From the cell containing the given text, extract its center point as [X, Y] coordinate. 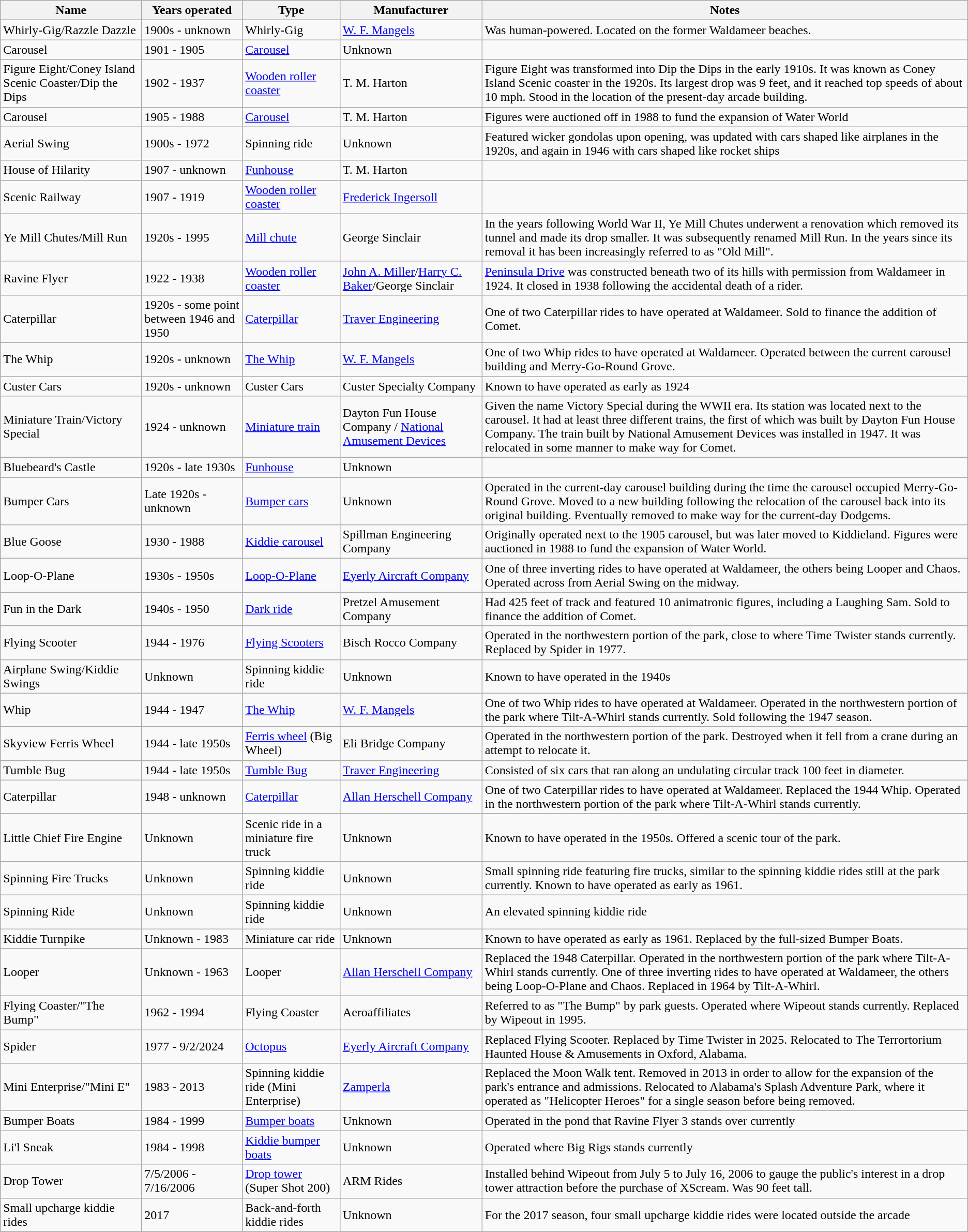
1944 - 1976 [192, 642]
Fun in the Dark [71, 609]
Known to have operated in the 1940s [725, 677]
1977 - 9/2/2024 [192, 1047]
Operated in the northwestern portion of the park, close to where Time Twister stands currently. Replaced by Spider in 1977. [725, 642]
Manufacturer [411, 10]
Miniature train [292, 427]
For the 2017 season, four small upcharge kiddie rides were located outside the arcade [725, 1214]
1940s - 1950 [192, 609]
Bumper Cars [71, 501]
Dayton Fun House Company / National Amusement Devices [411, 427]
One of two Caterpillar rides to have operated at Waldameer. Sold to finance the addition of Comet. [725, 319]
1984 - 1998 [192, 1147]
Custer Specialty Company [411, 386]
Flying Scooter [71, 642]
One of two Whip rides to have operated at Waldameer. Operated between the current carousel building and Merry-Go-Round Grove. [725, 359]
Years operated [192, 10]
Frederick Ingersoll [411, 197]
1905 - 1988 [192, 117]
1930s - 1950s [192, 575]
1900s - 1972 [192, 144]
Operated where Big Rigs stands currently [725, 1147]
Was human-powered. Located on the former Waldameer beaches. [725, 30]
Name [71, 10]
Drop Tower [71, 1181]
Back-and-forth kiddie rides [292, 1214]
Pretzel Amusement Company [411, 609]
2017 [192, 1214]
1948 - unknown [192, 797]
Ye Mill Chutes/Mill Run [71, 237]
1902 - 1937 [192, 83]
Ferris wheel (Big Wheel) [292, 744]
Spinning Fire Trucks [71, 878]
1920s - late 1930s [192, 468]
Bisch Rocco Company [411, 642]
Flying Coaster/"The Bump" [71, 1013]
Referred to as "The Bump" by park guests. Operated where Wipeout stands currently. Replaced by Wipeout in 1995. [725, 1013]
George Sinclair [411, 237]
Whirly-Gig/Razzle Dazzle [71, 30]
Unknown - 1963 [192, 972]
Small upcharge kiddie rides [71, 1214]
1920s - some point between 1946 and 1950 [192, 319]
Bumper Boats [71, 1121]
One of three inverting rides to have operated at Waldameer, the others being Looper and Chaos. Operated across from Aerial Swing on the midway. [725, 575]
Had 425 feet of track and featured 10 animatronic figures, including a Laughing Sam. Sold to finance the addition of Comet. [725, 609]
Bumper boats [292, 1121]
Scenic ride in a miniature fire truck [292, 837]
Known to have operated in the 1950s. Offered a scenic tour of the park. [725, 837]
1907 - 1919 [192, 197]
Spinning kiddie ride (Mini Enterprise) [292, 1087]
1962 - 1994 [192, 1013]
Scenic Railway [71, 197]
Aeroaffiliates [411, 1013]
Li'l Sneak [71, 1147]
Figure Eight/Coney Island Scenic Coaster/Dip the Dips [71, 83]
Dark ride [292, 609]
Kiddie Turnpike [71, 939]
1907 - unknown [192, 170]
Consisted of six cars that ran along an undulating circular track 100 feet in diameter. [725, 770]
Whip [71, 710]
1983 - 2013 [192, 1087]
Blue Goose [71, 542]
Operated in the northwestern portion of the park. Destroyed when it fell from a crane during an attempt to relocate it. [725, 744]
1901 - 1905 [192, 50]
1922 - 1938 [192, 278]
Notes [725, 10]
Miniature Train/Victory Special [71, 427]
Replaced Flying Scooter. Replaced by Time Twister in 2025. Relocated to The Terrortorium Haunted House & Amusements in Oxford, Alabama. [725, 1047]
Flying Scooters [292, 642]
Bluebeard's Castle [71, 468]
Little Chief Fire Engine [71, 837]
Spinning Ride [71, 911]
Spinning ride [292, 144]
Known to have operated as early as 1961. Replaced by the full-sized Bumper Boats. [725, 939]
Operated in the pond that Ravine Flyer 3 stands over currently [725, 1121]
1930 - 1988 [192, 542]
Late 1920s - unknown [192, 501]
Zamperla [411, 1087]
Bumper cars [292, 501]
1924 - unknown [192, 427]
Miniature car ride [292, 939]
Skyview Ferris Wheel [71, 744]
Figures were auctioned off in 1988 to fund the expansion of Water World [725, 117]
Ravine Flyer [71, 278]
1920s - 1995 [192, 237]
Type [292, 10]
1900s - unknown [192, 30]
Spider [71, 1047]
Flying Coaster [292, 1013]
Airplane Swing/Kiddie Swings [71, 677]
Whirly-Gig [292, 30]
7/5/2006 - 7/16/2006 [192, 1181]
Unknown - 1983 [192, 939]
Spillman Engineering Company [411, 542]
Aerial Swing [71, 144]
An elevated spinning kiddie ride [725, 911]
Kiddie bumper boats [292, 1147]
ARM Rides [411, 1181]
Mill chute [292, 237]
1984 - 1999 [192, 1121]
Known to have operated as early as 1924 [725, 386]
Featured wicker gondolas upon opening, was updated with cars shaped like airplanes in the 1920s, and again in 1946 with cars shaped like rocket ships [725, 144]
House of Hilarity [71, 170]
Small spinning ride featuring fire trucks, similar to the spinning kiddie rides still at the park currently. Known to have operated as early as 1961. [725, 878]
Eli Bridge Company [411, 744]
Kiddie carousel [292, 542]
John A. Miller/Harry C. Baker/George Sinclair [411, 278]
1944 - 1947 [192, 710]
Drop tower (Super Shot 200) [292, 1181]
Mini Enterprise/"Mini E" [71, 1087]
Octopus [292, 1047]
